Locate the cell with the specified text and output its [x, y] center coordinate. 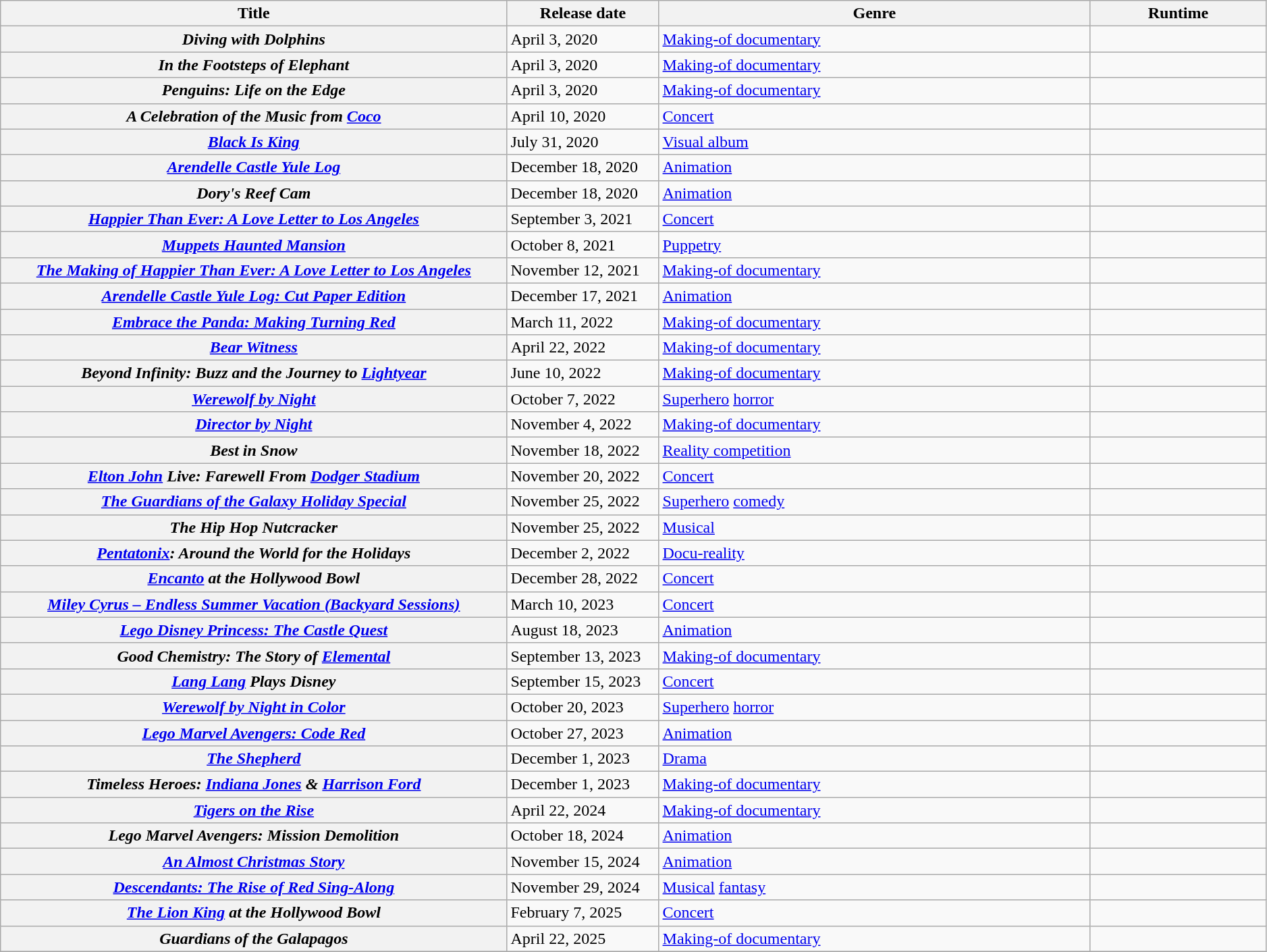
Musical fantasy [875, 887]
Beyond Infinity: Buzz and the Journey to Lightyear [254, 373]
October 18, 2024 [583, 836]
The Shepherd [254, 759]
April 22, 2024 [583, 810]
Pentatonix: Around the World for the Holidays [254, 553]
July 31, 2020 [583, 142]
Drama [875, 759]
A Celebration of the Music from Coco [254, 116]
Musical [875, 527]
The Lion King at the Hollywood Bowl [254, 913]
Dory's Reef Cam [254, 193]
Descendants: The Rise of Red Sing-Along [254, 887]
Embrace the Panda: Making Turning Red [254, 322]
Guardians of the Galapagos [254, 938]
Elton John Live: Farewell From Dodger Stadium [254, 476]
Happier Than Ever: A Love Letter to Los Angeles [254, 219]
The Hip Hop Nutcracker [254, 527]
In the Footsteps of Elephant [254, 65]
August 18, 2023 [583, 630]
Director by Night [254, 425]
Bear Witness [254, 348]
October 8, 2021 [583, 244]
Docu-reality [875, 553]
October 7, 2022 [583, 399]
Reality competition [875, 450]
November 12, 2021 [583, 270]
Lang Lang Plays Disney [254, 681]
Superhero comedy [875, 502]
Muppets Haunted Mansion [254, 244]
Penguins: Life on the Edge [254, 90]
March 10, 2023 [583, 604]
Good Chemistry: The Story of Elemental [254, 656]
April 22, 2022 [583, 348]
An Almost Christmas Story [254, 862]
Werewolf by Night in Color [254, 707]
Release date [583, 14]
Runtime [1179, 14]
October 27, 2023 [583, 733]
February 7, 2025 [583, 913]
Timeless Heroes: Indiana Jones & Harrison Ford [254, 785]
The Guardians of the Galaxy Holiday Special [254, 502]
September 3, 2021 [583, 219]
Tigers on the Rise [254, 810]
Lego Marvel Avengers: Code Red [254, 733]
April 22, 2025 [583, 938]
Diving with Dolphins [254, 39]
March 11, 2022 [583, 322]
December 17, 2021 [583, 296]
Genre [875, 14]
September 15, 2023 [583, 681]
November 4, 2022 [583, 425]
Miley Cyrus – Endless Summer Vacation (Backyard Sessions) [254, 604]
November 20, 2022 [583, 476]
October 20, 2023 [583, 707]
November 18, 2022 [583, 450]
June 10, 2022 [583, 373]
November 15, 2024 [583, 862]
Werewolf by Night [254, 399]
The Making of Happier Than Ever: A Love Letter to Los Angeles [254, 270]
Visual album [875, 142]
Lego Marvel Avengers: Mission Demolition [254, 836]
Arendelle Castle Yule Log: Cut Paper Edition [254, 296]
Lego Disney Princess: The Castle Quest [254, 630]
December 2, 2022 [583, 553]
April 10, 2020 [583, 116]
Best in Snow [254, 450]
Encanto at the Hollywood Bowl [254, 579]
December 28, 2022 [583, 579]
September 13, 2023 [583, 656]
November 29, 2024 [583, 887]
Puppetry [875, 244]
Title [254, 14]
Black Is King [254, 142]
Arendelle Castle Yule Log [254, 167]
